Capture the cell that displays the provided text and extract its (X, Y) central coordinate. 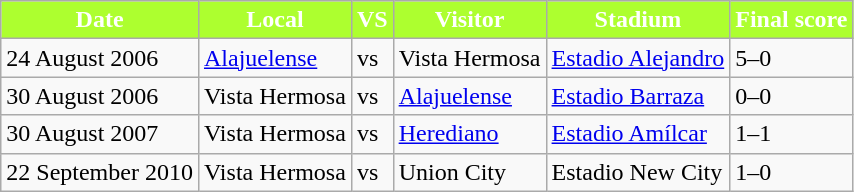
Final score (792, 20)
Estadio Barraza (638, 96)
VS (372, 20)
5–0 (792, 58)
Estadio New City (638, 172)
0–0 (792, 96)
22 September 2010 (100, 172)
Herediano (470, 134)
Visitor (470, 20)
30 August 2006 (100, 96)
Estadio Amílcar (638, 134)
30 August 2007 (100, 134)
1–0 (792, 172)
Date (100, 20)
Stadium (638, 20)
24 August 2006 (100, 58)
Estadio Alejandro (638, 58)
Union City (470, 172)
1–1 (792, 134)
Local (274, 20)
